Identify which cell holds the provided text, then report its [X, Y] central coordinate. 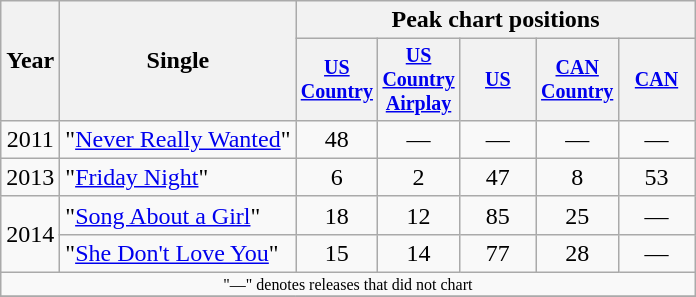
2014 [30, 234]
12 [419, 215]
18 [337, 215]
28 [577, 253]
US Country Airplay [419, 80]
Single [178, 61]
US [498, 80]
8 [577, 177]
CAN Country [577, 80]
"Friday Night" [178, 177]
25 [577, 215]
"Song About a Girl" [178, 215]
Year [30, 61]
14 [419, 253]
2 [419, 177]
CAN [656, 80]
2013 [30, 177]
15 [337, 253]
47 [498, 177]
53 [656, 177]
"—" denotes releases that did not chart [348, 285]
"She Don't Love You" [178, 253]
85 [498, 215]
77 [498, 253]
"Never Really Wanted" [178, 139]
US Country [337, 80]
Peak chart positions [496, 20]
2011 [30, 139]
6 [337, 177]
48 [337, 139]
